Capture the cell that displays the provided text and extract its [x, y] central coordinate. 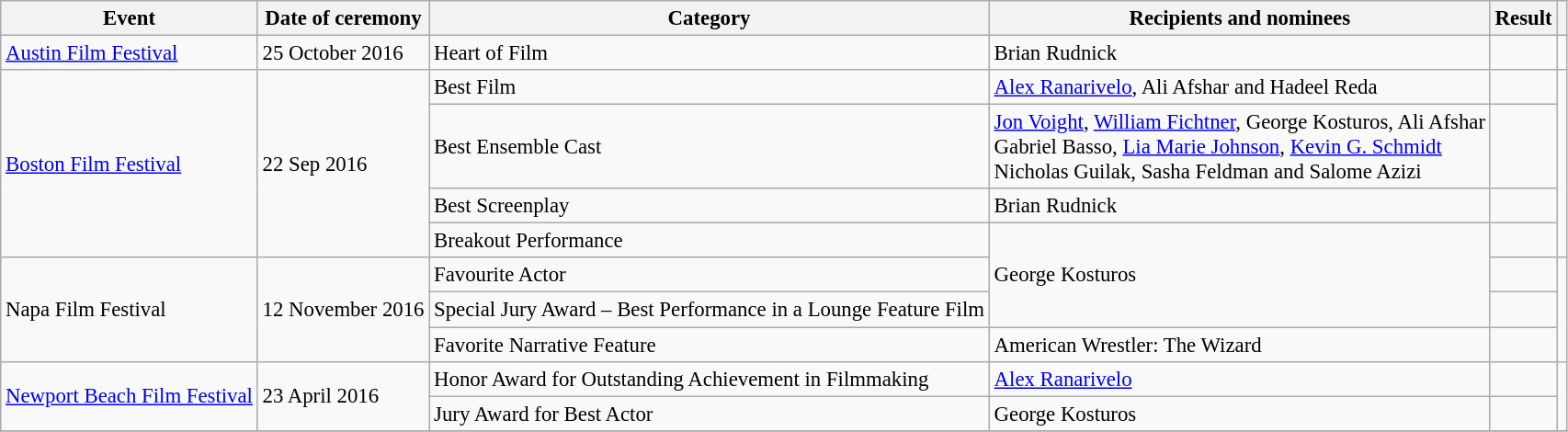
Breakout Performance [710, 241]
Event [130, 18]
Honor Award for Outstanding Achievement in Filmmaking [710, 379]
Austin Film Festival [130, 53]
Boston Film Festival [130, 164]
Category [710, 18]
Result [1524, 18]
American Wrestler: The Wizard [1239, 345]
Best Screenplay [710, 206]
Favorite Narrative Feature [710, 345]
Recipients and nominees [1239, 18]
Napa Film Festival [130, 309]
25 October 2016 [343, 53]
Best Film [710, 87]
Best Ensemble Cast [710, 147]
Alex Ranarivelo, Ali Afshar and Hadeel Reda [1239, 87]
Alex Ranarivelo [1239, 379]
22 Sep 2016 [343, 164]
Date of ceremony [343, 18]
Newport Beach Film Festival [130, 395]
23 April 2016 [343, 395]
12 November 2016 [343, 309]
Favourite Actor [710, 275]
Heart of Film [710, 53]
Special Jury Award – Best Performance in a Lounge Feature Film [710, 310]
Jury Award for Best Actor [710, 414]
